Search for the cell housing the specified text and yield its [X, Y] center coordinate. 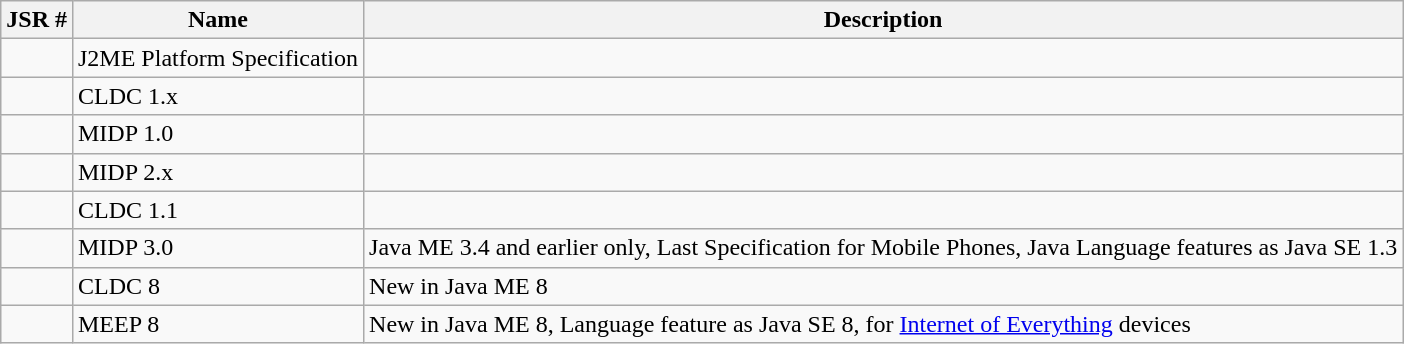
Description [884, 20]
JSR # [37, 20]
Name [218, 20]
CLDC 1.1 [218, 210]
J2ME Platform Specification [218, 58]
MEEP 8 [218, 324]
New in Java ME 8, Language feature as Java SE 8, for Internet of Everything devices [884, 324]
MIDP 3.0 [218, 248]
Java ME 3.4 and earlier only, Last Specification for Mobile Phones, Java Language features as Java SE 1.3 [884, 248]
MIDP 2.x [218, 172]
New in Java ME 8 [884, 286]
CLDC 8 [218, 286]
MIDP 1.0 [218, 134]
CLDC 1.x [218, 96]
